Output the (X, Y) coordinate of the center of the cell containing the given text.  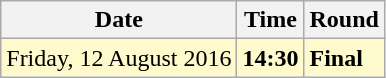
Final (344, 58)
14:30 (270, 58)
Date (119, 20)
Friday, 12 August 2016 (119, 58)
Time (270, 20)
Round (344, 20)
